Detect which cell encompasses the target text, then output its [x, y] center coordinate. 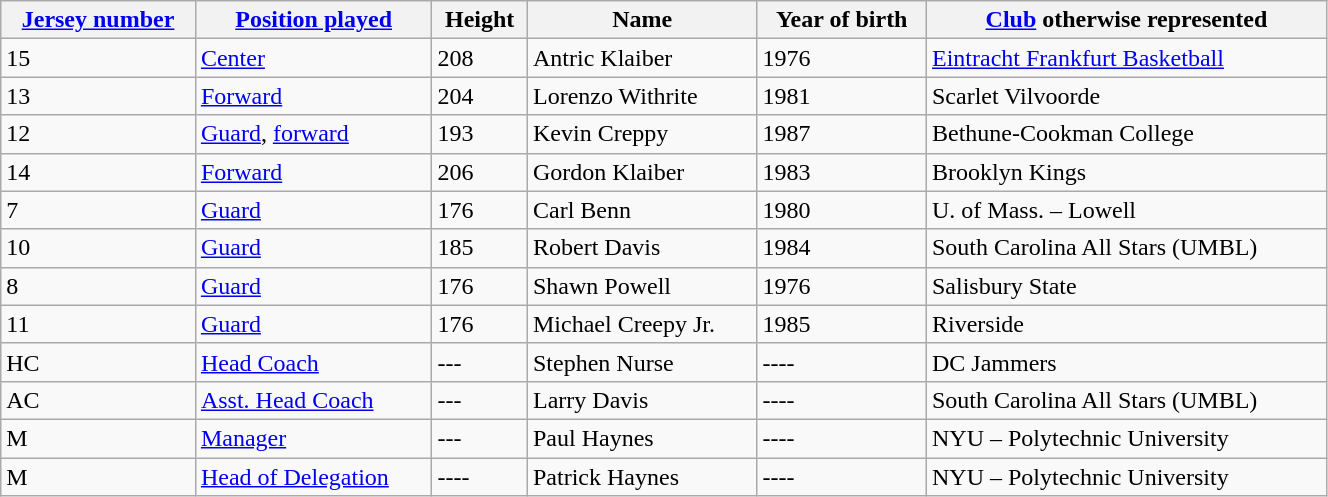
204 [480, 96]
7 [98, 210]
Brooklyn Kings [1126, 172]
15 [98, 58]
1985 [842, 324]
Stephen Nurse [642, 362]
Head Coach [314, 362]
Guard, forward [314, 134]
DC Jammers [1126, 362]
208 [480, 58]
1981 [842, 96]
Name [642, 20]
11 [98, 324]
Position played [314, 20]
Eintracht Frankfurt Basketball [1126, 58]
206 [480, 172]
1983 [842, 172]
Club otherwise represented [1126, 20]
Jersey number [98, 20]
Carl Benn [642, 210]
10 [98, 248]
Salisbury State [1126, 286]
Patrick Haynes [642, 477]
14 [98, 172]
Kevin Creppy [642, 134]
Scarlet Vilvoorde [1126, 96]
1984 [842, 248]
AC [98, 400]
1987 [842, 134]
Michael Creepy Jr. [642, 324]
Robert Davis [642, 248]
12 [98, 134]
Height [480, 20]
Manager [314, 438]
Antric Klaiber [642, 58]
13 [98, 96]
Larry Davis [642, 400]
185 [480, 248]
8 [98, 286]
Asst. Head Coach [314, 400]
Bethune-Cookman College [1126, 134]
Gordon Klaiber [642, 172]
193 [480, 134]
Lorenzo Withrite [642, 96]
Center [314, 58]
Shawn Powell [642, 286]
HC [98, 362]
Head of Delegation [314, 477]
Paul Haynes [642, 438]
U. of Mass. – Lowell [1126, 210]
Riverside [1126, 324]
Year of birth [842, 20]
1980 [842, 210]
